Find where the given text appears and provide that cell's center as (x, y) coordinate. 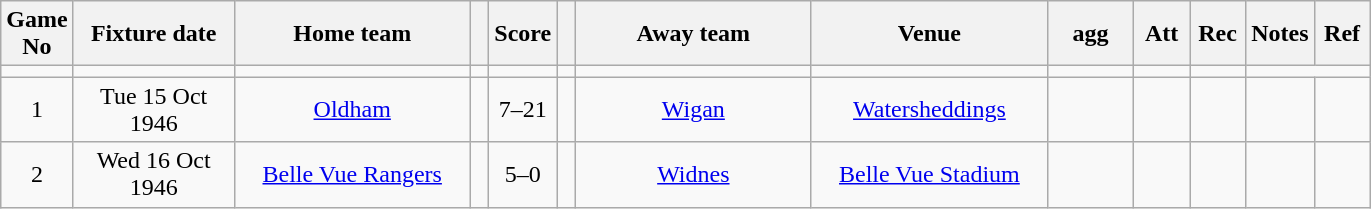
Oldham (352, 110)
Venue (929, 34)
Tue 15 Oct 1946 (154, 110)
Score (523, 34)
7–21 (523, 110)
Rec (1218, 34)
2 (37, 174)
Game No (37, 34)
1 (37, 110)
Wigan (693, 110)
Belle Vue Rangers (352, 174)
Belle Vue Stadium (929, 174)
agg (1090, 34)
Notes (1280, 34)
Away team (693, 34)
Fixture date (154, 34)
Home team (352, 34)
Wed 16 Oct 1946 (154, 174)
Att (1162, 34)
Ref (1342, 34)
Widnes (693, 174)
5–0 (523, 174)
Watersheddings (929, 110)
